Capture the cell that displays the provided text and extract its [X, Y] central coordinate. 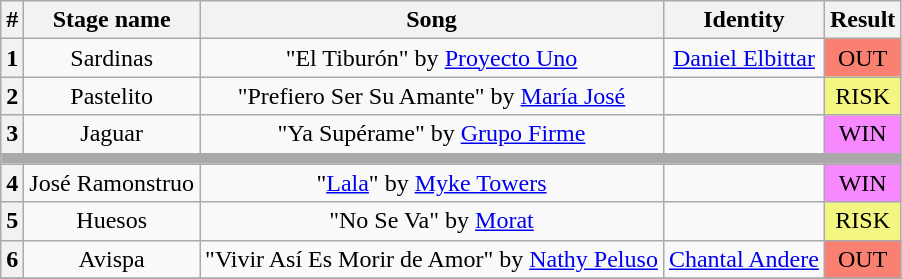
Daniel Elbittar [744, 58]
"El Tiburón" by Proyecto Uno [432, 58]
# [12, 20]
Huesos [112, 221]
Song [432, 20]
"Lala" by Myke Towers [432, 183]
1 [12, 58]
"Ya Supérame" by Grupo Firme [432, 134]
Sardinas [112, 58]
Chantal Andere [744, 259]
"Vivir Así Es Morir de Amor" by Nathy Peluso [432, 259]
3 [12, 134]
Stage name [112, 20]
"No Se Va" by Morat [432, 221]
6 [12, 259]
José Ramonstruo [112, 183]
2 [12, 96]
4 [12, 183]
Pastelito [112, 96]
"Prefiero Ser Su Amante" by María José [432, 96]
Avispa [112, 259]
5 [12, 221]
Identity [744, 20]
Result [862, 20]
Jaguar [112, 134]
